Return (x, y) of the center of cell containing provided text 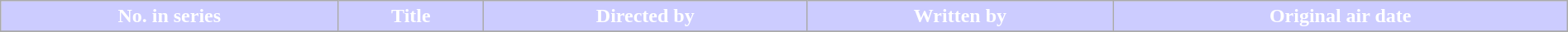
Directed by (645, 16)
No. in series (170, 16)
Original air date (1340, 16)
Title (411, 16)
Written by (961, 16)
